Identify which cell holds the provided text, then report its (x, y) central coordinate. 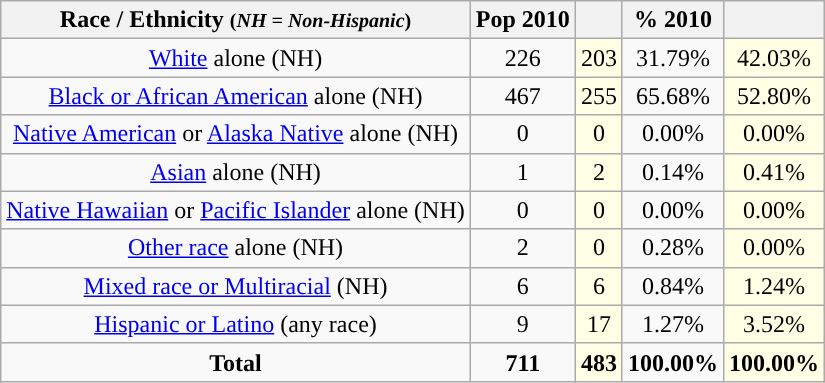
1.27% (672, 324)
203 (598, 58)
711 (522, 362)
0.84% (672, 286)
Black or African American alone (NH) (236, 96)
Pop 2010 (522, 20)
255 (598, 96)
1.24% (774, 286)
467 (522, 96)
226 (522, 58)
42.03% (774, 58)
White alone (NH) (236, 58)
0.28% (672, 248)
31.79% (672, 58)
1 (522, 172)
483 (598, 362)
Asian alone (NH) (236, 172)
Other race alone (NH) (236, 248)
% 2010 (672, 20)
Total (236, 362)
0.41% (774, 172)
17 (598, 324)
3.52% (774, 324)
Race / Ethnicity (NH = Non-Hispanic) (236, 20)
Native American or Alaska Native alone (NH) (236, 134)
Mixed race or Multiracial (NH) (236, 286)
52.80% (774, 96)
9 (522, 324)
Hispanic or Latino (any race) (236, 324)
65.68% (672, 96)
0.14% (672, 172)
Native Hawaiian or Pacific Islander alone (NH) (236, 210)
